Scan for the cell matching the given text and deliver its [x, y] coordinate at center. 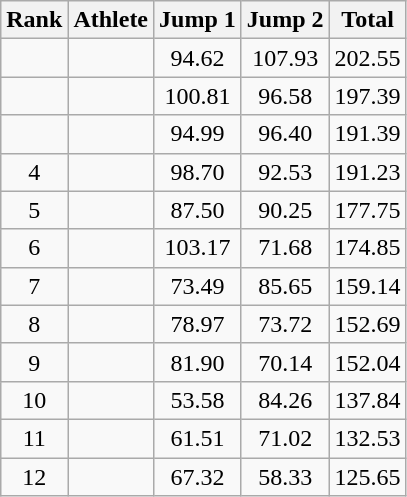
73.72 [285, 324]
Athlete [111, 20]
81.90 [198, 362]
92.53 [285, 172]
94.99 [198, 134]
152.69 [368, 324]
53.58 [198, 400]
87.50 [198, 210]
137.84 [368, 400]
58.33 [285, 477]
174.85 [368, 248]
5 [34, 210]
84.26 [285, 400]
71.02 [285, 438]
107.93 [285, 58]
132.53 [368, 438]
67.32 [198, 477]
8 [34, 324]
7 [34, 286]
103.17 [198, 248]
96.58 [285, 96]
11 [34, 438]
177.75 [368, 210]
Jump 1 [198, 20]
85.65 [285, 286]
70.14 [285, 362]
100.81 [198, 96]
Rank [34, 20]
61.51 [198, 438]
73.49 [198, 286]
152.04 [368, 362]
125.65 [368, 477]
202.55 [368, 58]
6 [34, 248]
71.68 [285, 248]
98.70 [198, 172]
4 [34, 172]
191.39 [368, 134]
Total [368, 20]
90.25 [285, 210]
159.14 [368, 286]
78.97 [198, 324]
Jump 2 [285, 20]
96.40 [285, 134]
9 [34, 362]
197.39 [368, 96]
10 [34, 400]
191.23 [368, 172]
12 [34, 477]
94.62 [198, 58]
